Find where the given text appears and provide that cell's center as [x, y] coordinate. 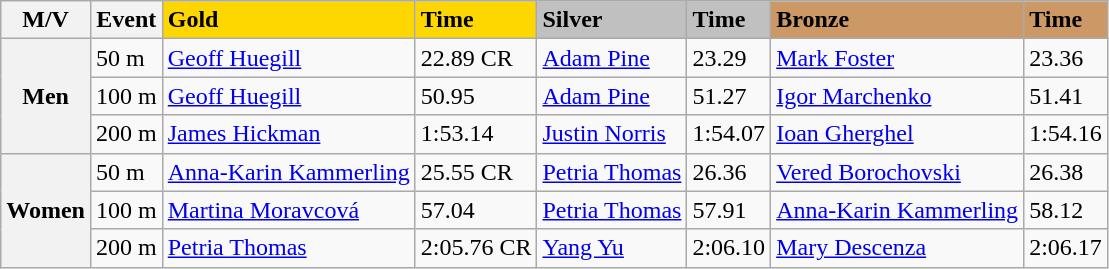
Event [126, 20]
1:54.07 [729, 134]
1:54.16 [1066, 134]
22.89 CR [476, 58]
2:06.10 [729, 248]
25.55 CR [476, 172]
Bronze [898, 20]
1:53.14 [476, 134]
26.38 [1066, 172]
Mary Descenza [898, 248]
James Hickman [288, 134]
58.12 [1066, 210]
23.36 [1066, 58]
26.36 [729, 172]
Yang Yu [612, 248]
Women [46, 210]
57.04 [476, 210]
Ioan Gherghel [898, 134]
57.91 [729, 210]
M/V [46, 20]
2:06.17 [1066, 248]
50.95 [476, 96]
Mark Foster [898, 58]
Vered Borochovski [898, 172]
Men [46, 96]
Martina Moravcová [288, 210]
Gold [288, 20]
Igor Marchenko [898, 96]
51.41 [1066, 96]
51.27 [729, 96]
Justin Norris [612, 134]
Silver [612, 20]
23.29 [729, 58]
2:05.76 CR [476, 248]
